Determine the (x, y) coordinate at the center of the cell enclosing the given text.  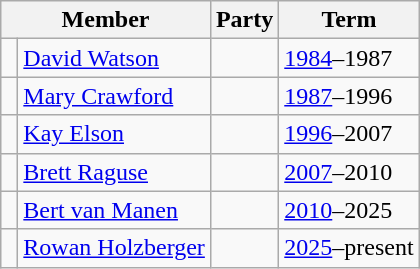
Party (244, 20)
Term (349, 20)
Brett Raguse (114, 172)
1987–1996 (349, 96)
1984–1987 (349, 58)
David Watson (114, 58)
Rowan Holzberger (114, 248)
Member (106, 20)
Mary Crawford (114, 96)
2025–present (349, 248)
2007–2010 (349, 172)
Kay Elson (114, 134)
1996–2007 (349, 134)
2010–2025 (349, 210)
Bert van Manen (114, 210)
